Identify which cell holds the provided text, then report its [X, Y] central coordinate. 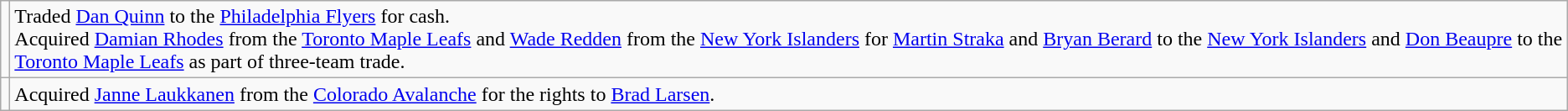
Acquired Janne Laukkanen from the Colorado Avalanche for the rights to Brad Larsen. [789, 94]
